Extract the [x, y] coordinate from the center of the cell holding the provided text.  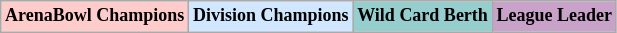
Division Champions [271, 16]
Wild Card Berth [422, 16]
ArenaBowl Champions [95, 16]
League Leader [554, 16]
